From the cell containing the given text, extract its center point as (x, y) coordinate. 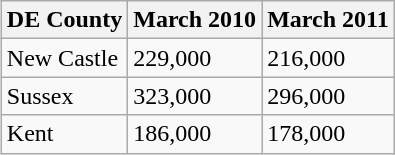
186,000 (195, 134)
New Castle (64, 58)
296,000 (328, 96)
March 2010 (195, 20)
323,000 (195, 96)
March 2011 (328, 20)
Kent (64, 134)
Sussex (64, 96)
178,000 (328, 134)
216,000 (328, 58)
229,000 (195, 58)
DE County (64, 20)
